Return [X, Y] of the center of cell containing provided text 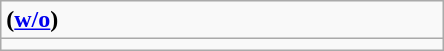
(w/o) [222, 20]
